Scan for the cell matching the given text and deliver its (x, y) coordinate at center. 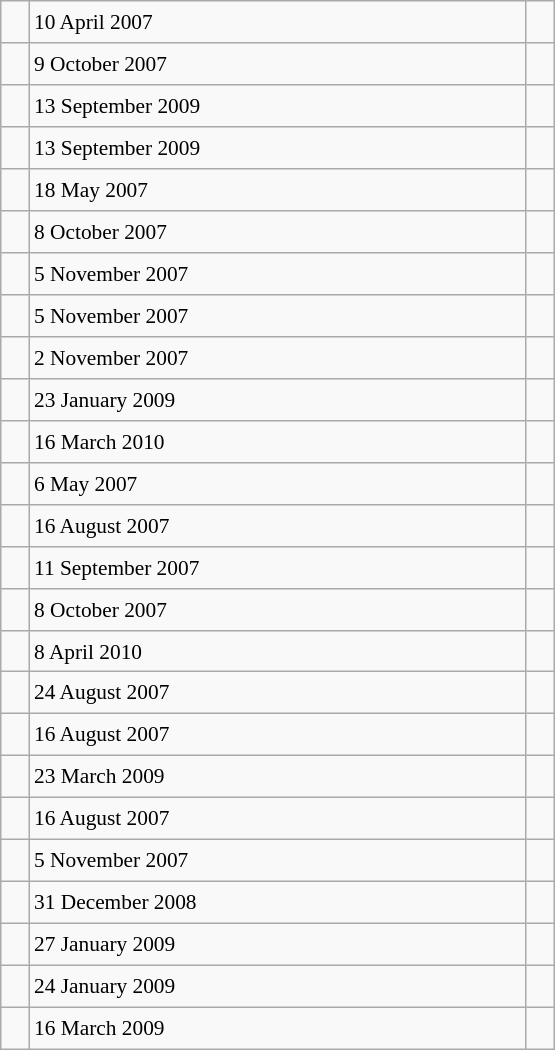
16 March 2009 (278, 1028)
10 April 2007 (278, 22)
8 April 2010 (278, 651)
16 March 2010 (278, 441)
23 January 2009 (278, 399)
24 January 2009 (278, 986)
18 May 2007 (278, 190)
6 May 2007 (278, 483)
11 September 2007 (278, 567)
23 March 2009 (278, 777)
9 October 2007 (278, 64)
2 November 2007 (278, 358)
24 August 2007 (278, 693)
27 January 2009 (278, 945)
31 December 2008 (278, 903)
